Identify which cell holds the provided text, then report its [x, y] central coordinate. 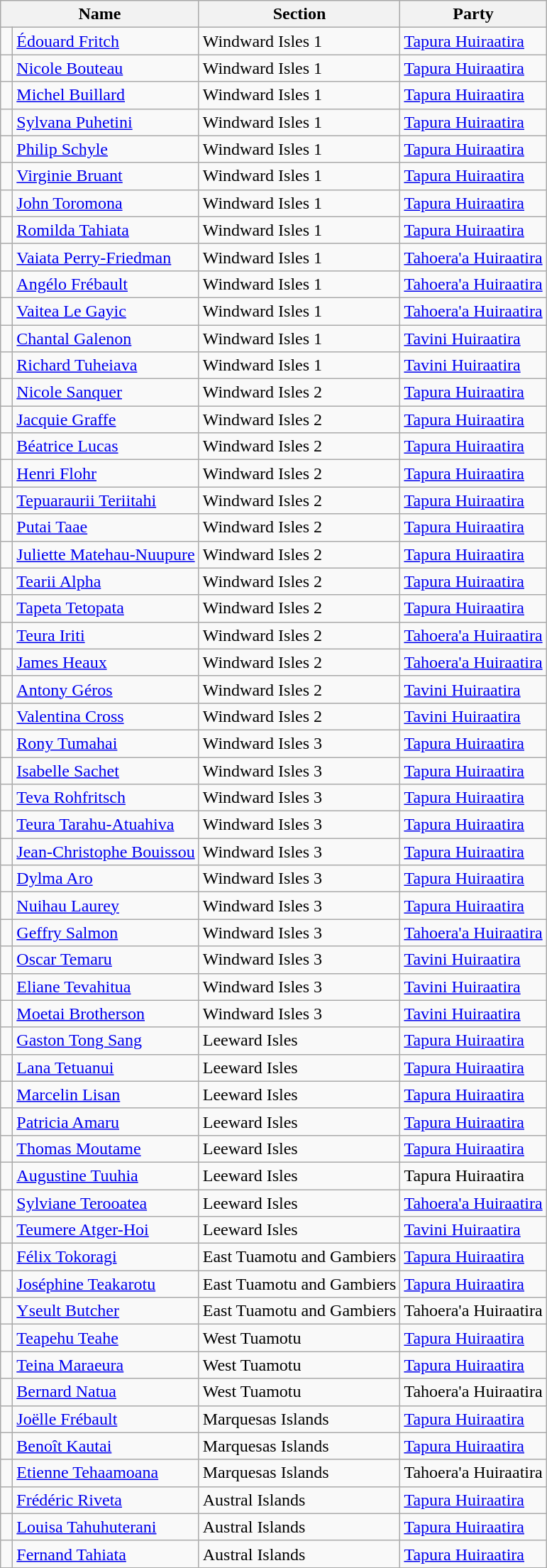
Jean-Christophe Bouissou [106, 852]
Chantal Galenon [106, 339]
Putai Taae [106, 527]
Antony Géros [106, 689]
Tapeta Tetopata [106, 608]
Angélo Frébault [106, 284]
Yseult Butcher [106, 1311]
Tearii Alpha [106, 581]
Béatrice Lucas [106, 446]
Henri Flohr [106, 473]
Virginie Bruant [106, 176]
Oscar Temaru [106, 960]
Valentina Cross [106, 716]
Teina Maraeura [106, 1365]
Richard Tuheiava [106, 366]
Rony Tumahai [106, 743]
James Heaux [106, 662]
Félix Tokoragi [106, 1257]
Dylma Aro [106, 879]
Vaitea Le Gayic [106, 311]
Eliane Tevahitua [106, 987]
Gaston Tong Sang [106, 1041]
Teura Iriti [106, 635]
Section [299, 14]
Teura Tarahu-Atuahiva [106, 825]
Frédéric Riveta [106, 1500]
Jacquie Graffe [106, 420]
Nicole Sanquer [106, 393]
Teva Rohfritsch [106, 798]
Thomas Moutame [106, 1148]
Etienne Tehaamoana [106, 1473]
Teapehu Teahe [106, 1338]
Patricia Amaru [106, 1122]
Philip Schyle [106, 149]
Sylviane Terooatea [106, 1203]
Benoît Kautai [106, 1446]
Party [473, 14]
Joëlle Frébault [106, 1419]
John Toromona [106, 203]
Fernand Tahiata [106, 1554]
Augustine Tuuhia [106, 1175]
Name [99, 14]
Sylvana Puhetini [106, 122]
Juliette Matehau-Nuupure [106, 554]
Geffry Salmon [106, 933]
Michel Buillard [106, 95]
Vaiata Perry-Friedman [106, 257]
Louisa Tahuhuterani [106, 1527]
Isabelle Sachet [106, 770]
Bernard Natua [106, 1392]
Lana Tetuanui [106, 1068]
Édouard Fritch [106, 41]
Teumere Atger-Hoi [106, 1230]
Marcelin Lisan [106, 1095]
Joséphine Teakarotu [106, 1284]
Tepuaraurii Teriitahi [106, 500]
Nuihau Laurey [106, 906]
Nicole Bouteau [106, 68]
Moetai Brotherson [106, 1014]
Romilda Tahiata [106, 230]
